For the text-containing cell, return its midpoint in [X, Y] coordinate format. 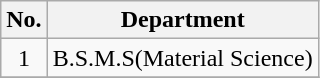
No. [24, 20]
B.S.M.S(Material Science) [182, 58]
1 [24, 58]
Department [182, 20]
